Determine the (x, y) coordinate at the center of the cell enclosing the given text.  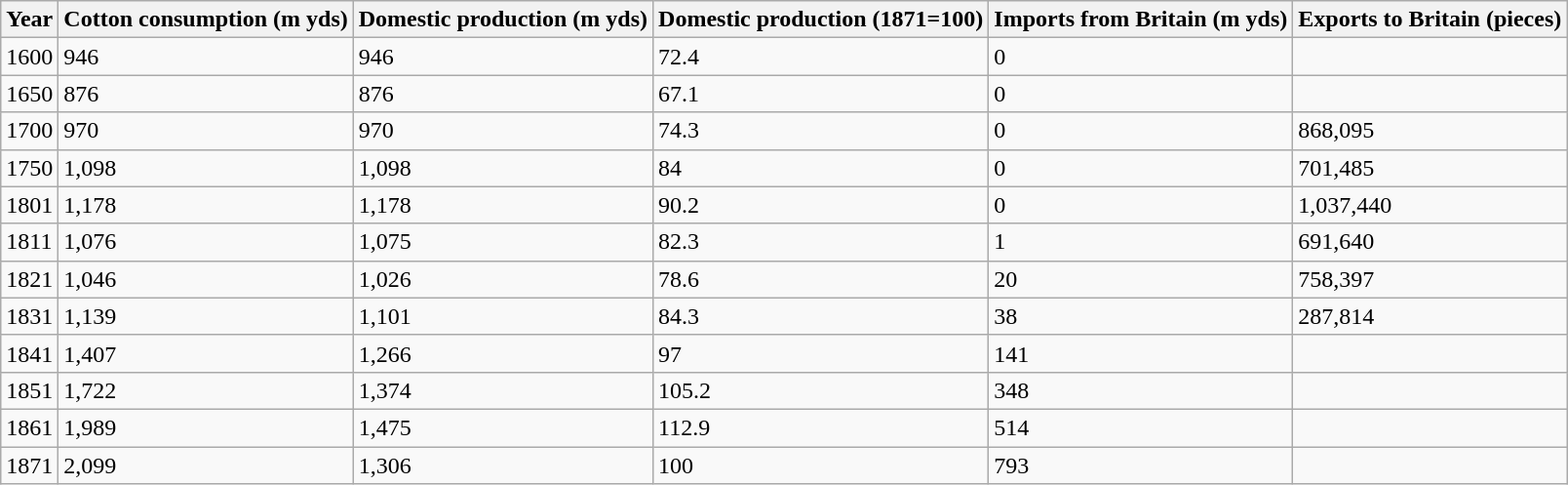
287,814 (1430, 316)
20 (1141, 279)
1871 (29, 465)
1650 (29, 94)
1,076 (206, 242)
Domestic production (m yds) (503, 20)
72.4 (821, 57)
1,046 (206, 279)
1,101 (503, 316)
105.2 (821, 390)
1821 (29, 279)
1,026 (503, 279)
1700 (29, 131)
67.1 (821, 94)
1,139 (206, 316)
758,397 (1430, 279)
691,640 (1430, 242)
2,099 (206, 465)
1841 (29, 353)
82.3 (821, 242)
112.9 (821, 427)
74.3 (821, 131)
Exports to Britain (pieces) (1430, 20)
1,475 (503, 427)
Imports from Britain (m yds) (1141, 20)
1801 (29, 205)
97 (821, 353)
1,037,440 (1430, 205)
1861 (29, 427)
38 (1141, 316)
1831 (29, 316)
78.6 (821, 279)
1600 (29, 57)
1,722 (206, 390)
90.2 (821, 205)
1,407 (206, 353)
793 (1141, 465)
84 (821, 168)
Cotton consumption (m yds) (206, 20)
Year (29, 20)
141 (1141, 353)
1,075 (503, 242)
868,095 (1430, 131)
1 (1141, 242)
701,485 (1430, 168)
Domestic production (1871=100) (821, 20)
1750 (29, 168)
1,374 (503, 390)
514 (1141, 427)
1,306 (503, 465)
1811 (29, 242)
100 (821, 465)
1,989 (206, 427)
84.3 (821, 316)
348 (1141, 390)
1851 (29, 390)
1,266 (503, 353)
